Determine the [X, Y] coordinate at the center of the cell enclosing the given text.  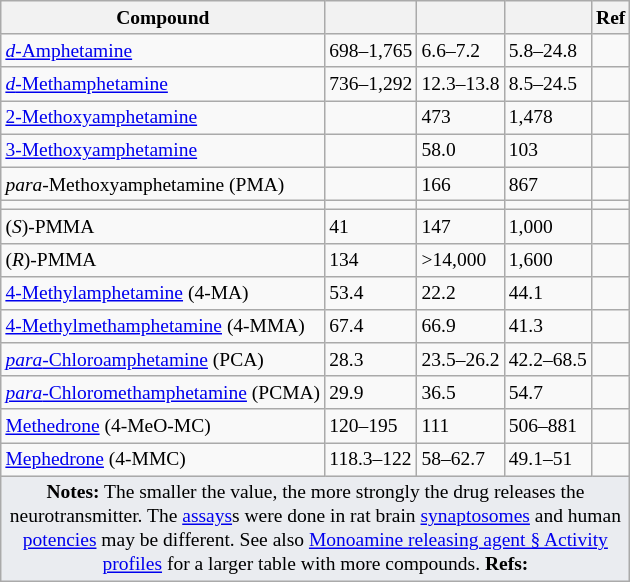
53.4 [371, 292]
1,000 [548, 226]
6.6–7.2 [460, 50]
4-Methylmethamphetamine (4-MMA) [163, 326]
22.2 [460, 292]
118.3–122 [371, 460]
147 [460, 226]
867 [548, 184]
(R)-PMMA [163, 260]
36.5 [460, 392]
d-Methamphetamine [163, 84]
para-Methoxyamphetamine (PMA) [163, 184]
12.3–13.8 [460, 84]
1,600 [548, 260]
Mephedrone (4-MMC) [163, 460]
Ref [610, 18]
103 [548, 150]
111 [460, 426]
para-Chloroamphetamine (PCA) [163, 360]
54.7 [548, 392]
2-Methoxyamphetamine [163, 118]
166 [460, 184]
736–1,292 [371, 84]
23.5–26.2 [460, 360]
473 [460, 118]
1,478 [548, 118]
41.3 [548, 326]
4-Methylamphetamine (4-MA) [163, 292]
para-Chloromethamphetamine (PCMA) [163, 392]
42.2–68.5 [548, 360]
58.0 [460, 150]
29.9 [371, 392]
28.3 [371, 360]
Compound [163, 18]
698–1,765 [371, 50]
44.1 [548, 292]
134 [371, 260]
120–195 [371, 426]
49.1–51 [548, 460]
>14,000 [460, 260]
3-Methoxyamphetamine [163, 150]
41 [371, 226]
67.4 [371, 326]
(S)-PMMA [163, 226]
5.8–24.8 [548, 50]
58–62.7 [460, 460]
66.9 [460, 326]
d-Amphetamine [163, 50]
506–881 [548, 426]
8.5–24.5 [548, 84]
Methedrone (4-MeO-MC) [163, 426]
